Return the [X, Y] coordinate for the center point of the cell that contains the specified text.  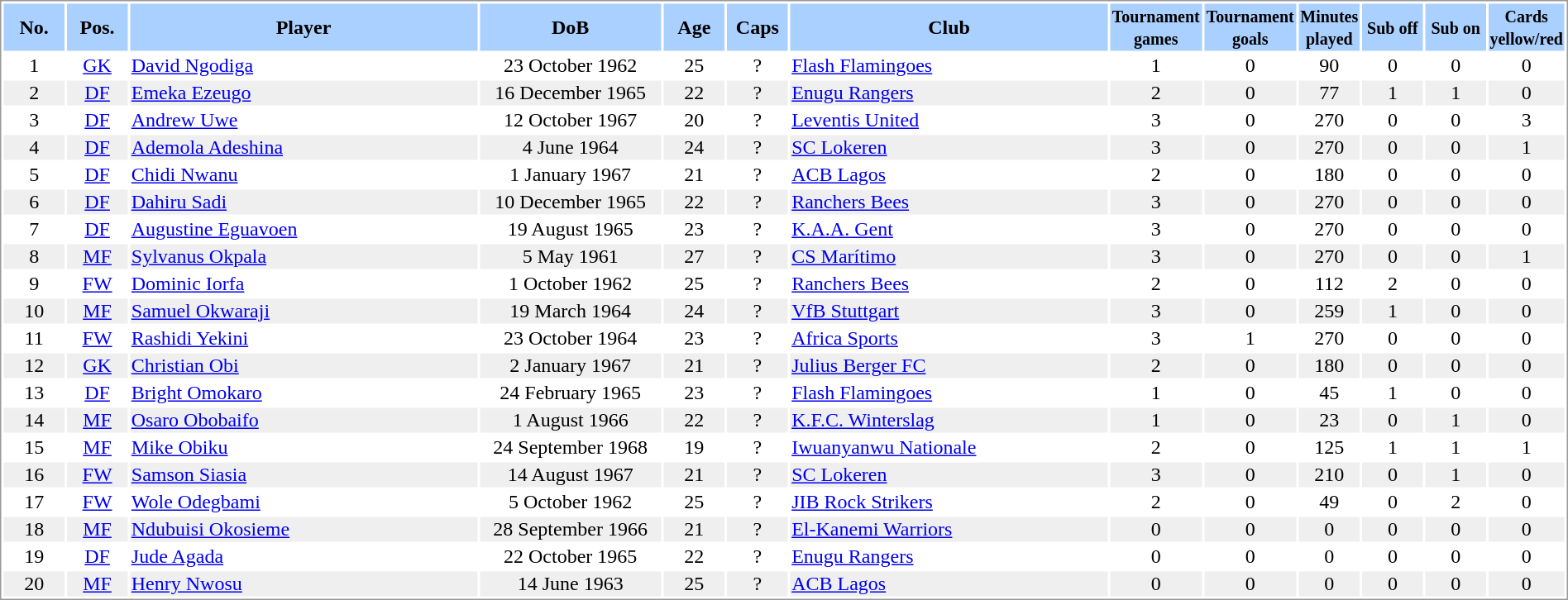
5 [33, 174]
Club [949, 26]
Osaro Obobaifo [303, 421]
Iwuanyanwu Nationale [949, 447]
K.A.A. Gent [949, 229]
Cardsyellow/red [1527, 26]
10 December 1965 [571, 202]
Africa Sports [949, 338]
Player [303, 26]
14 June 1963 [571, 584]
David Ngodiga [303, 65]
Dahiru Sadi [303, 202]
125 [1329, 447]
Caps [758, 26]
Christian Obi [303, 366]
210 [1329, 475]
24 September 1968 [571, 447]
112 [1329, 283]
Bright Omokaro [303, 393]
12 October 1967 [571, 120]
Henry Nwosu [303, 584]
Tournamentgames [1156, 26]
Andrew Uwe [303, 120]
Jude Agada [303, 556]
90 [1329, 65]
15 [33, 447]
4 June 1964 [571, 148]
Emeka Ezeugo [303, 93]
10 [33, 312]
16 [33, 475]
14 August 1967 [571, 475]
Minutesplayed [1329, 26]
77 [1329, 93]
Sub off [1393, 26]
Age [695, 26]
Samuel Okwaraji [303, 312]
1 October 1962 [571, 283]
45 [1329, 393]
24 February 1965 [571, 393]
No. [33, 26]
Sub on [1456, 26]
11 [33, 338]
K.F.C. Winterslag [949, 421]
18 [33, 530]
12 [33, 366]
49 [1329, 502]
259 [1329, 312]
Ademola Adeshina [303, 148]
VfB Stuttgart [949, 312]
Augustine Eguavoen [303, 229]
Ndubuisi Okosieme [303, 530]
5 October 1962 [571, 502]
Leventis United [949, 120]
19 March 1964 [571, 312]
2 January 1967 [571, 366]
23 October 1962 [571, 65]
Pos. [98, 26]
8 [33, 257]
Dominic Iorfa [303, 283]
4 [33, 148]
13 [33, 393]
Rashidi Yekini [303, 338]
1 August 1966 [571, 421]
El-Kanemi Warriors [949, 530]
19 August 1965 [571, 229]
Mike Obiku [303, 447]
6 [33, 202]
Chidi Nwanu [303, 174]
9 [33, 283]
5 May 1961 [571, 257]
27 [695, 257]
Julius Berger FC [949, 366]
23 October 1964 [571, 338]
JIB Rock Strikers [949, 502]
17 [33, 502]
Samson Siasia [303, 475]
16 December 1965 [571, 93]
28 September 1966 [571, 530]
Wole Odegbami [303, 502]
1 January 1967 [571, 174]
14 [33, 421]
DoB [571, 26]
CS Marítimo [949, 257]
Tournamentgoals [1250, 26]
7 [33, 229]
Sylvanus Okpala [303, 257]
22 October 1965 [571, 556]
